Capture the cell that displays the provided text and extract its [x, y] central coordinate. 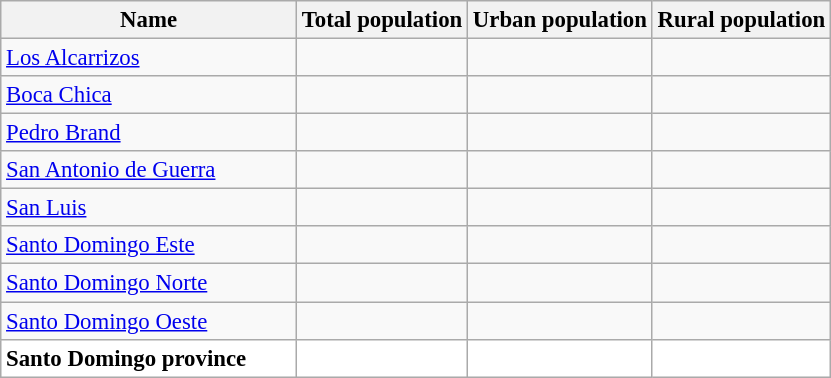
Boca Chica [149, 95]
Santo Domingo Oeste [149, 321]
Name [149, 20]
Rural population [741, 20]
San Antonio de Guerra [149, 170]
Total population [382, 20]
Urban population [560, 20]
San Luis [149, 208]
Santo Domingo province [149, 358]
Santo Domingo Este [149, 245]
Pedro Brand [149, 133]
Los Alcarrizos [149, 58]
Santo Domingo Norte [149, 283]
